Find where the given text appears and provide that cell's center as (x, y) coordinate. 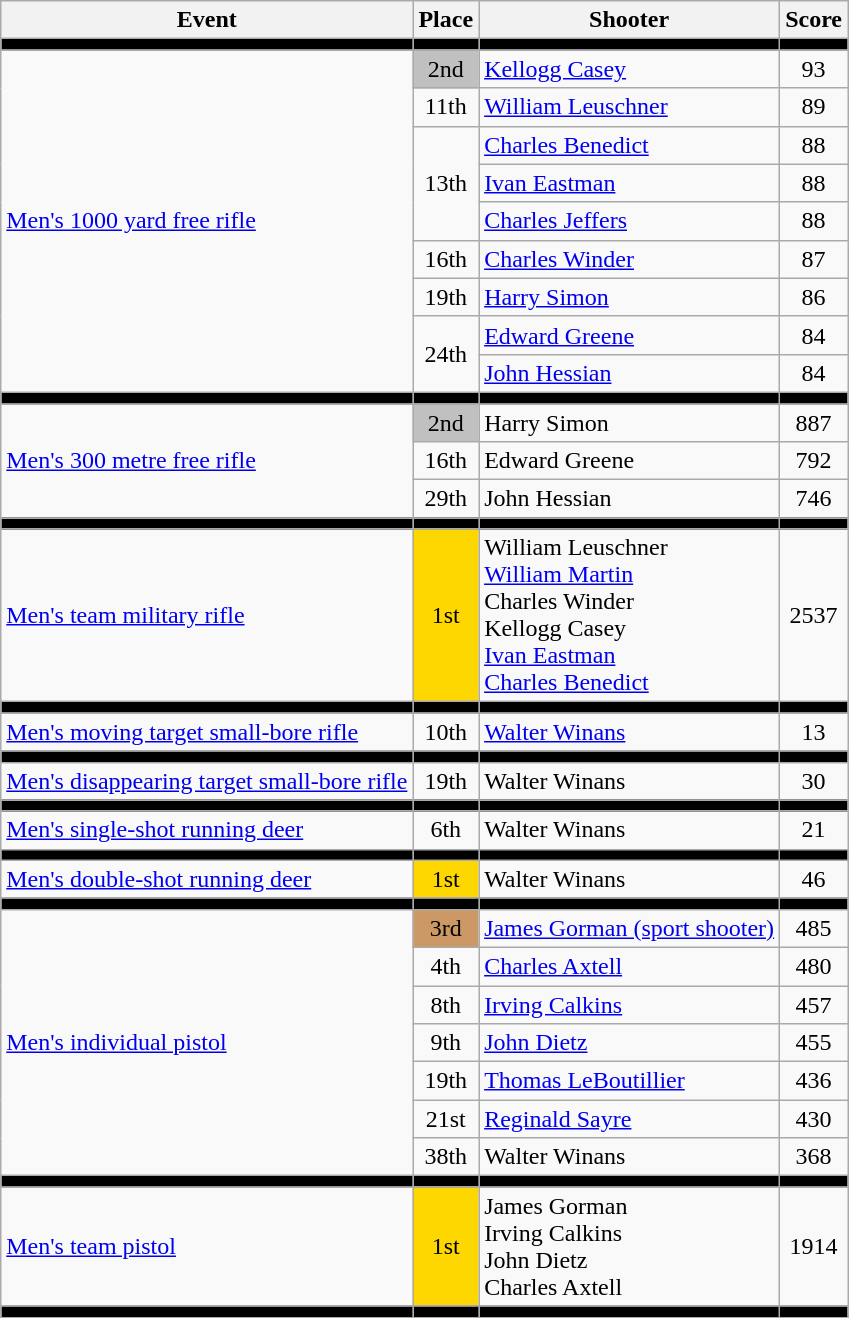
Reginald Sayre (630, 1119)
24th (446, 354)
Irving Calkins (630, 1005)
13 (814, 732)
436 (814, 1081)
Men's disappearing target small-bore rifle (207, 781)
Place (446, 20)
30 (814, 781)
480 (814, 966)
James Gorman Irving Calkins John Dietz Charles Axtell (630, 1246)
746 (814, 499)
3rd (446, 928)
James Gorman (sport shooter) (630, 928)
11th (446, 107)
Thomas LeBoutillier (630, 1081)
86 (814, 297)
Charles Axtell (630, 966)
430 (814, 1119)
Men's 1000 yard free rifle (207, 222)
William Leuschner (630, 107)
21st (446, 1119)
792 (814, 461)
Kellogg Casey (630, 69)
10th (446, 732)
John Dietz (630, 1043)
Men's moving target small-bore rifle (207, 732)
Score (814, 20)
Men's team pistol (207, 1246)
Charles Winder (630, 259)
8th (446, 1005)
368 (814, 1157)
457 (814, 1005)
1914 (814, 1246)
Event (207, 20)
9th (446, 1043)
93 (814, 69)
13th (446, 183)
6th (446, 830)
4th (446, 966)
Charles Jeffers (630, 221)
29th (446, 499)
Men's team military rifle (207, 616)
455 (814, 1043)
46 (814, 879)
Men's individual pistol (207, 1042)
89 (814, 107)
Men's 300 metre free rifle (207, 461)
Men's single-shot running deer (207, 830)
2537 (814, 616)
887 (814, 423)
Men's double-shot running deer (207, 879)
87 (814, 259)
Charles Benedict (630, 145)
38th (446, 1157)
Ivan Eastman (630, 183)
Shooter (630, 20)
485 (814, 928)
21 (814, 830)
William Leuschner William Martin Charles Winder Kellogg Casey Ivan Eastman Charles Benedict (630, 616)
